Pinpoint the cell where the given text exists, returning its [X, Y] midpoint coordinate. 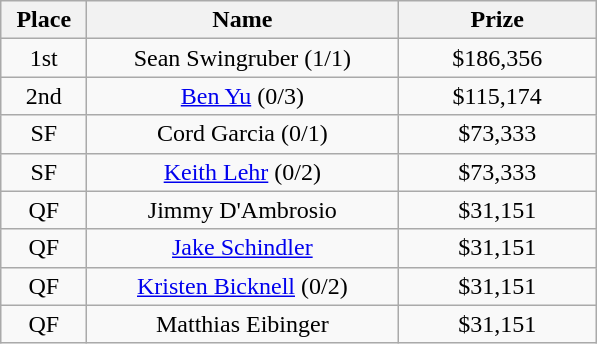
Kristen Bicknell (0/2) [242, 286]
1st [44, 58]
Jimmy D'Ambrosio [242, 210]
Name [242, 20]
Prize [498, 20]
Jake Schindler [242, 248]
Keith Lehr (0/2) [242, 172]
Cord Garcia (0/1) [242, 134]
Ben Yu (0/3) [242, 96]
2nd [44, 96]
Sean Swingruber (1/1) [242, 58]
Matthias Eibinger [242, 324]
$115,174 [498, 96]
$186,356 [498, 58]
Place [44, 20]
